Return [x, y] of the center of cell containing provided text 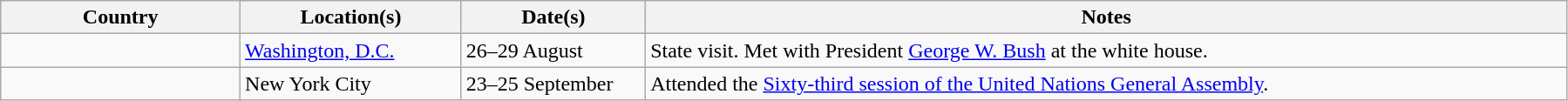
New York City [351, 84]
Date(s) [553, 17]
23–25 September [553, 84]
26–29 August [553, 50]
Location(s) [351, 17]
Notes [1107, 17]
State visit. Met with President George W. Bush at the white house. [1107, 50]
Attended the Sixty-third session of the United Nations General Assembly. [1107, 84]
Washington, D.C. [351, 50]
Country [120, 17]
